Return [X, Y] of the center of cell containing provided text 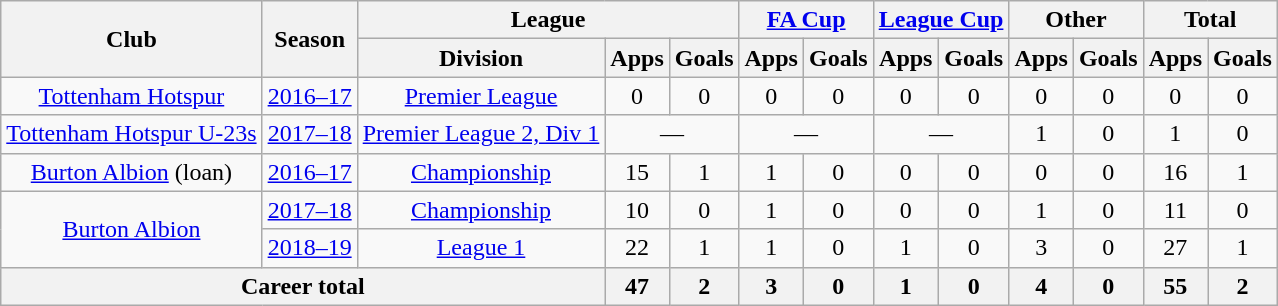
27 [1175, 248]
Burton Albion [132, 229]
Other [1076, 20]
Premier League 2, Div 1 [481, 134]
League [548, 20]
2018–19 [310, 248]
Premier League [481, 96]
FA Cup [806, 20]
Club [132, 39]
55 [1175, 286]
Tottenham Hotspur [132, 96]
League Cup [941, 20]
Total [1210, 20]
Division [481, 58]
Season [310, 39]
15 [637, 172]
47 [637, 286]
Tottenham Hotspur U-23s [132, 134]
4 [1041, 286]
16 [1175, 172]
22 [637, 248]
Career total [303, 286]
League 1 [481, 248]
10 [637, 210]
Burton Albion (loan) [132, 172]
11 [1175, 210]
